Return the (X, Y) coordinate for the center point of the cell that contains the specified text.  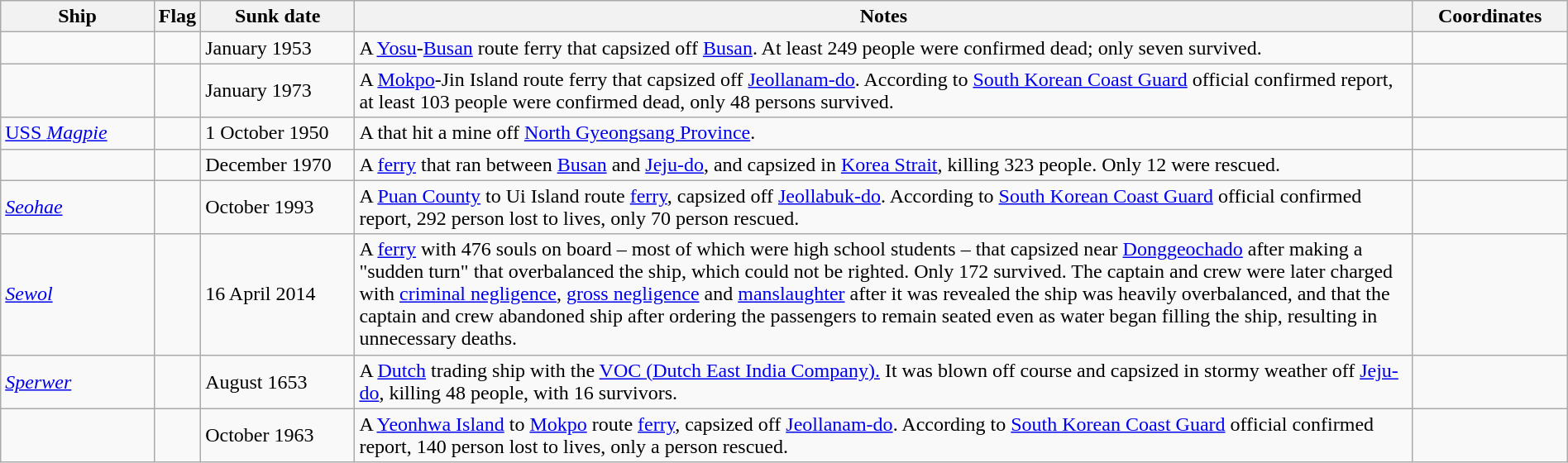
Sunk date (278, 17)
Coordinates (1490, 17)
16 April 2014 (278, 294)
A that hit a mine off North Gyeongsang Province. (883, 133)
Flag (177, 17)
Seohae (78, 207)
Sewol (78, 294)
August 1653 (278, 382)
A ferry that ran between Busan and Jeju-do, and capsized in Korea Strait, killing 323 people. Only 12 were rescued. (883, 165)
Sperwer (78, 382)
A Yosu-Busan route ferry that capsized off Busan. At least 249 people were confirmed dead; only seven survived. (883, 48)
1 October 1950 (278, 133)
December 1970 (278, 165)
January 1953 (278, 48)
October 1963 (278, 435)
October 1993 (278, 207)
Ship (78, 17)
January 1973 (278, 91)
USS Magpie (78, 133)
Notes (883, 17)
